From the cell containing the given text, extract its center point as [X, Y] coordinate. 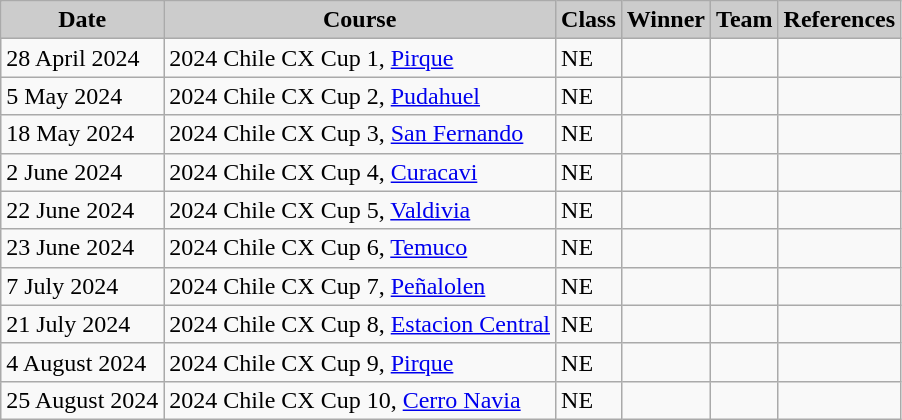
2024 Chile CX Cup 5, Valdivia [360, 210]
2024 Chile CX Cup 7, Peñalolen [360, 286]
2024 Chile CX Cup 8, Estacion Central [360, 324]
2024 Chile CX Cup 4, Curacavi [360, 172]
2024 Chile CX Cup 6, Temuco [360, 248]
2 June 2024 [82, 172]
2024 Chile CX Cup 3, San Fernando [360, 134]
2024 Chile CX Cup 1, Pirque [360, 58]
18 May 2024 [82, 134]
4 August 2024 [82, 362]
Date [82, 20]
23 June 2024 [82, 248]
25 August 2024 [82, 400]
2024 Chile CX Cup 2, Pudahuel [360, 96]
2024 Chile CX Cup 9, Pirque [360, 362]
Winner [666, 20]
7 July 2024 [82, 286]
21 July 2024 [82, 324]
5 May 2024 [82, 96]
28 April 2024 [82, 58]
Team [745, 20]
2024 Chile CX Cup 10, Cerro Navia [360, 400]
Class [589, 20]
References [840, 20]
22 June 2024 [82, 210]
Course [360, 20]
